Output the (x, y) coordinate of the center of the cell containing the given text.  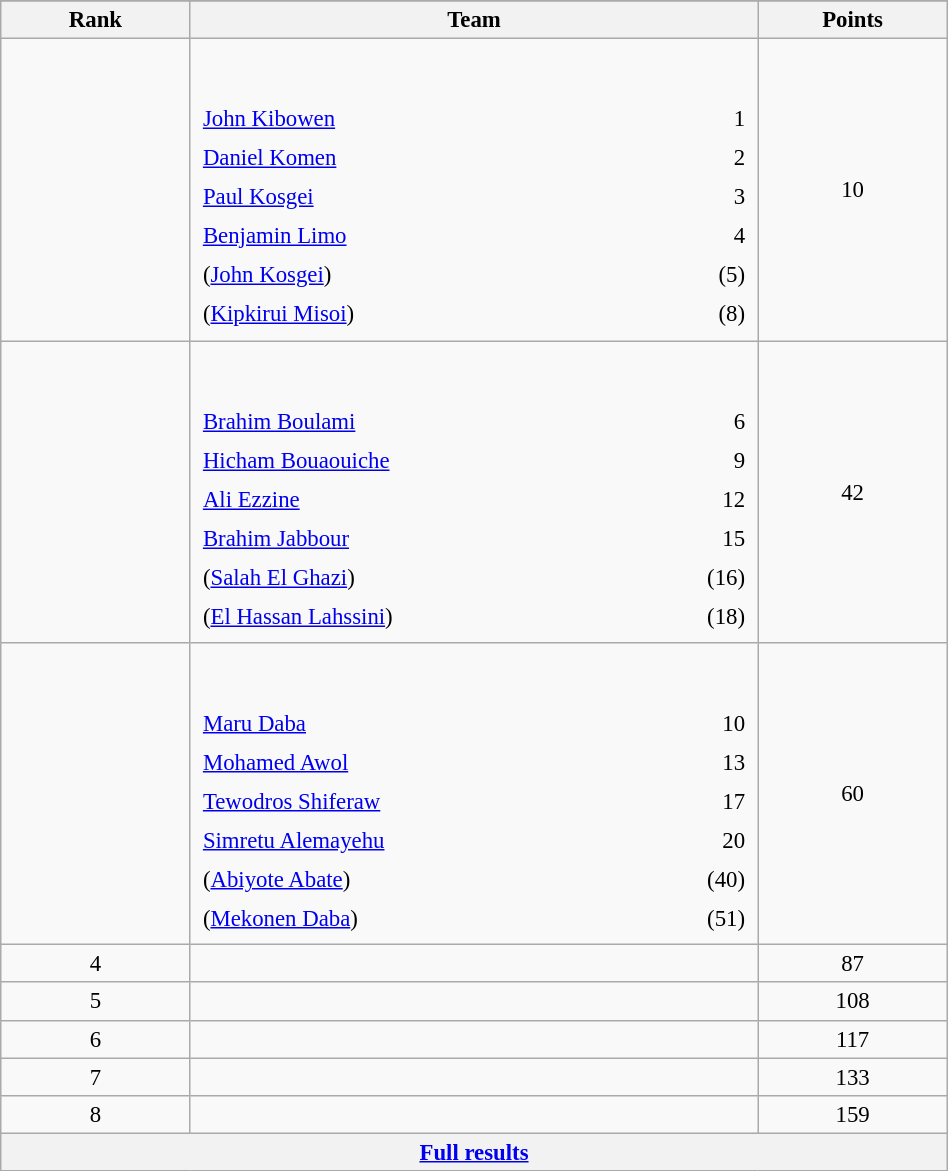
60 (852, 794)
Hicham Bouaouiche (420, 460)
Team (474, 20)
(16) (698, 577)
Daniel Komen (422, 158)
13 (696, 762)
12 (698, 499)
Paul Kosgei (422, 197)
133 (852, 1077)
Points (852, 20)
Tewodros Shiferaw (418, 801)
117 (852, 1039)
42 (852, 492)
(El Hassan Lahssini) (420, 616)
(18) (698, 616)
(51) (696, 919)
Benjamin Limo (422, 236)
20 (696, 840)
15 (698, 538)
Rank (96, 20)
(Salah El Ghazi) (420, 577)
5 (96, 1002)
108 (852, 1002)
Brahim Boulami 6 Hicham Bouaouiche 9 Ali Ezzine 12 Brahim Jabbour 15 (Salah El Ghazi) (16) (El Hassan Lahssini) (18) (474, 492)
Ali Ezzine (420, 499)
Brahim Boulami (420, 421)
Maru Daba (418, 723)
9 (698, 460)
(Abiyote Abate) (418, 880)
Brahim Jabbour (420, 538)
17 (696, 801)
(John Kosgei) (422, 275)
John Kibowen (422, 119)
John Kibowen 1 Daniel Komen 2 Paul Kosgei 3 Benjamin Limo 4 (John Kosgei) (5) (Kipkirui Misoi) (8) (474, 190)
(Mekonen Daba) (418, 919)
1 (700, 119)
(Kipkirui Misoi) (422, 314)
(5) (700, 275)
Full results (474, 1152)
Mohamed Awol (418, 762)
159 (852, 1114)
7 (96, 1077)
Maru Daba 10 Mohamed Awol 13 Tewodros Shiferaw 17 Simretu Alemayehu 20 (Abiyote Abate) (40) (Mekonen Daba) (51) (474, 794)
Simretu Alemayehu (418, 840)
2 (700, 158)
(8) (700, 314)
3 (700, 197)
(40) (696, 880)
87 (852, 964)
8 (96, 1114)
